Extract the [x, y] coordinate from the center of the cell holding the provided text.  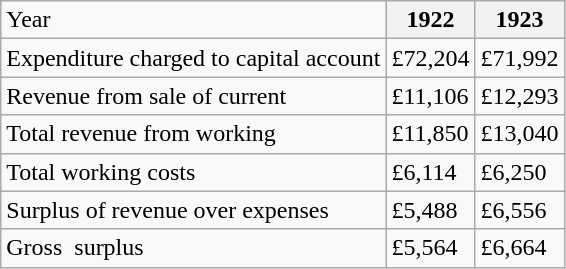
£6,664 [520, 248]
£11,106 [430, 96]
Expenditure charged to capital account [194, 58]
1922 [430, 20]
£6,114 [430, 172]
£6,556 [520, 210]
Total working costs [194, 172]
£13,040 [520, 134]
£72,204 [430, 58]
Total revenue from working [194, 134]
£12,293 [520, 96]
£6,250 [520, 172]
1923 [520, 20]
Revenue from sale of current [194, 96]
Year [194, 20]
£5,564 [430, 248]
Surplus of revenue over expenses [194, 210]
£11,850 [430, 134]
Gross surplus [194, 248]
£71,992 [520, 58]
£5,488 [430, 210]
